Scan for the cell matching the given text and deliver its [x, y] coordinate at center. 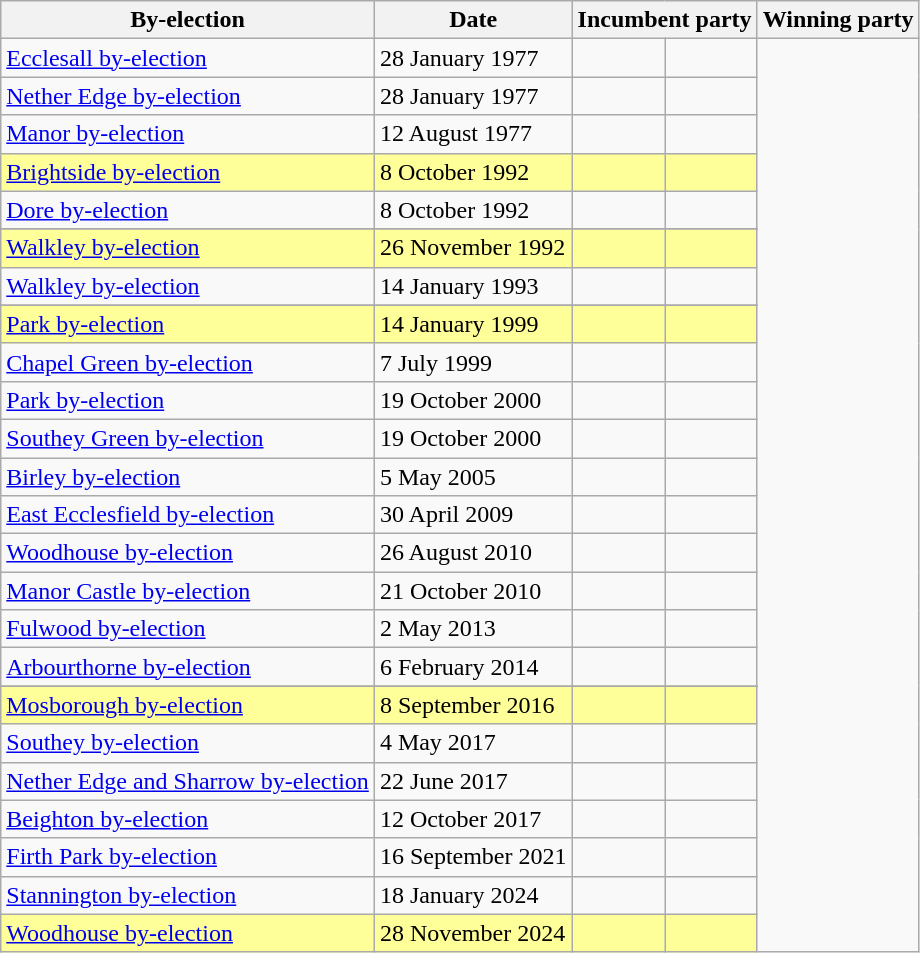
Beighton by-election [188, 819]
Ecclesall by-election [188, 58]
2 May 2013 [473, 629]
Date [473, 20]
21 October 2010 [473, 591]
7 July 1999 [473, 362]
Firth Park by-election [188, 857]
26 August 2010 [473, 553]
By-election [188, 20]
28 November 2024 [473, 933]
Dore by-election [188, 210]
14 January 1993 [473, 286]
22 June 2017 [473, 781]
Chapel Green by-election [188, 362]
6 February 2014 [473, 667]
Nether Edge by-election [188, 96]
Southey by-election [188, 743]
Manor by-election [188, 134]
16 September 2021 [473, 857]
18 January 2024 [473, 895]
Winning party [838, 20]
30 April 2009 [473, 515]
26 November 1992 [473, 248]
4 May 2017 [473, 743]
12 October 2017 [473, 819]
Birley by-election [188, 477]
Brightside by-election [188, 172]
14 January 1999 [473, 324]
Fulwood by-election [188, 629]
Southey Green by-election [188, 438]
East Ecclesfield by-election [188, 515]
Mosborough by-election [188, 705]
8 September 2016 [473, 705]
12 August 1977 [473, 134]
Arbourthorne by-election [188, 667]
Manor Castle by-election [188, 591]
Nether Edge and Sharrow by-election [188, 781]
Incumbent party [664, 20]
Stannington by-election [188, 895]
5 May 2005 [473, 477]
